Search for the cell housing the specified text and yield its [X, Y] center coordinate. 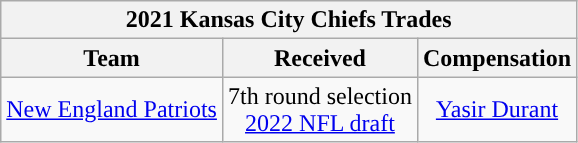
2021 Kansas City Chiefs Trades [289, 20]
Received [320, 58]
Compensation [496, 58]
7th round selection2022 NFL draft [320, 110]
Team [112, 58]
New England Patriots [112, 110]
Yasir Durant [496, 110]
